Return the (X, Y) coordinate for the center point of the cell that contains the specified text.  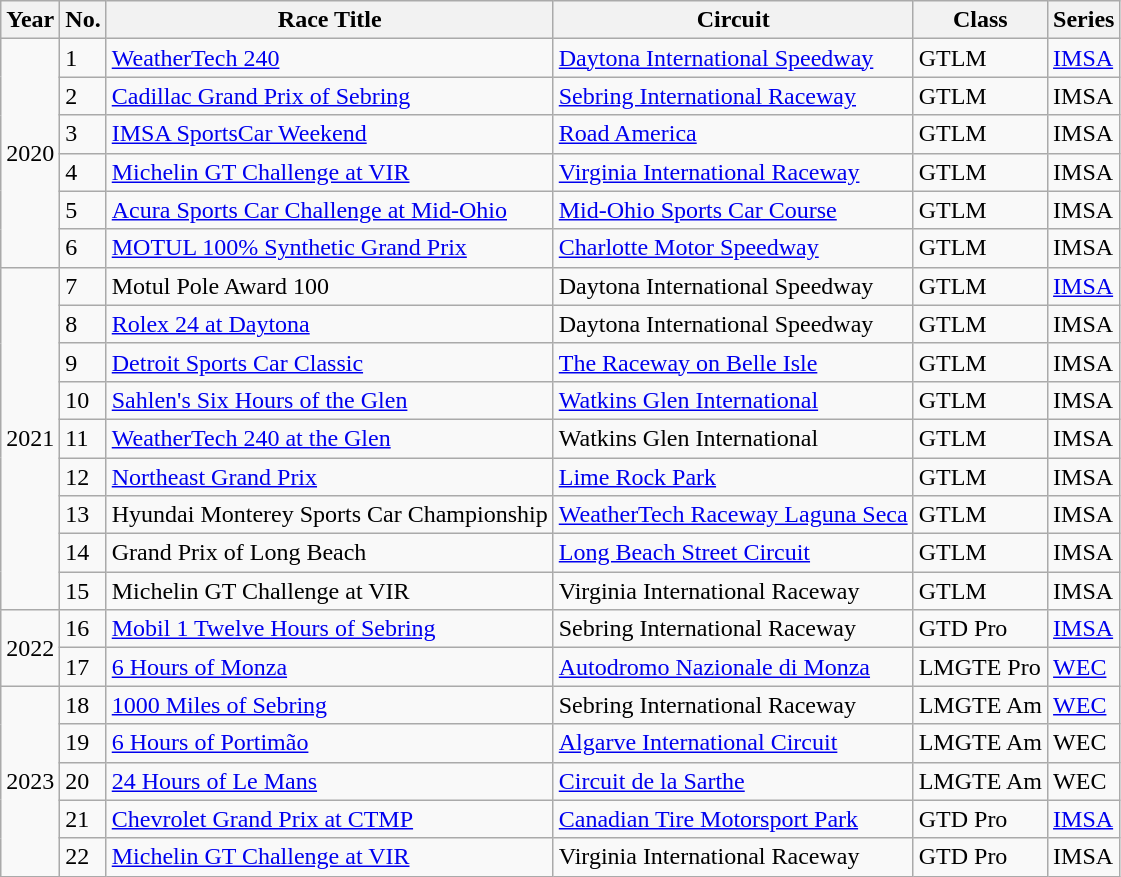
3 (83, 134)
15 (83, 591)
1000 Miles of Sebring (330, 705)
LMGTE Pro (980, 667)
Race Title (330, 20)
2020 (30, 153)
Cadillac Grand Prix of Sebring (330, 96)
No. (83, 20)
20 (83, 781)
Road America (733, 134)
Grand Prix of Long Beach (330, 553)
Year (30, 20)
17 (83, 667)
2021 (30, 438)
Charlotte Motor Speedway (733, 248)
2023 (30, 781)
Lime Rock Park (733, 477)
Class (980, 20)
9 (83, 362)
IMSA SportsCar Weekend (330, 134)
19 (83, 743)
4 (83, 172)
Series (1084, 20)
Mobil 1 Twelve Hours of Sebring (330, 629)
Sahlen's Six Hours of the Glen (330, 400)
6 Hours of Portimão (330, 743)
8 (83, 324)
Rolex 24 at Daytona (330, 324)
Detroit Sports Car Classic (330, 362)
13 (83, 515)
2 (83, 96)
Acura Sports Car Challenge at Mid-Ohio (330, 210)
2022 (30, 648)
1 (83, 58)
Long Beach Street Circuit (733, 553)
MOTUL 100% Synthetic Grand Prix (330, 248)
24 Hours of Le Mans (330, 781)
The Raceway on Belle Isle (733, 362)
5 (83, 210)
22 (83, 857)
10 (83, 400)
Motul Pole Award 100 (330, 286)
WeatherTech Raceway Laguna Seca (733, 515)
Northeast Grand Prix (330, 477)
Autodromo Nazionale di Monza (733, 667)
18 (83, 705)
WeatherTech 240 at the Glen (330, 438)
14 (83, 553)
16 (83, 629)
Circuit (733, 20)
21 (83, 819)
Algarve International Circuit (733, 743)
WeatherTech 240 (330, 58)
11 (83, 438)
7 (83, 286)
Mid-Ohio Sports Car Course (733, 210)
12 (83, 477)
Hyundai Monterey Sports Car Championship (330, 515)
6 (83, 248)
Chevrolet Grand Prix at CTMP (330, 819)
6 Hours of Monza (330, 667)
Circuit de la Sarthe (733, 781)
Canadian Tire Motorsport Park (733, 819)
